Pinpoint the cell where the given text exists, returning its (x, y) midpoint coordinate. 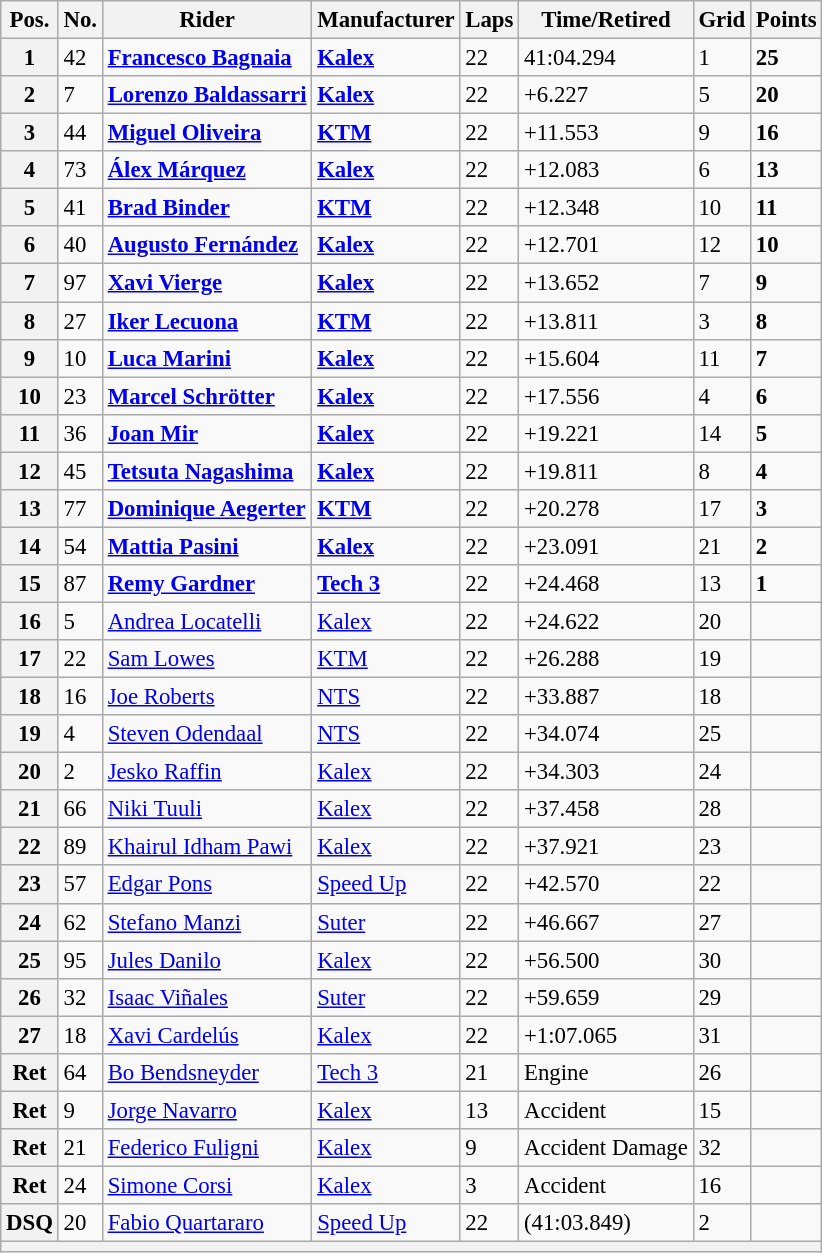
66 (80, 809)
31 (722, 1035)
Khairul Idham Pawi (207, 847)
Accident Damage (606, 1148)
30 (722, 960)
Remy Gardner (207, 584)
Andrea Locatelli (207, 621)
41 (80, 208)
Niki Tuuli (207, 809)
36 (80, 433)
87 (80, 584)
+59.659 (606, 997)
Points (786, 20)
41:04.294 (606, 58)
Mattia Pasini (207, 546)
Time/Retired (606, 20)
+24.622 (606, 621)
Xavi Cardelús (207, 1035)
Brad Binder (207, 208)
Luca Marini (207, 358)
Federico Fuligni (207, 1148)
Joan Mir (207, 433)
No. (80, 20)
+12.083 (606, 170)
+15.604 (606, 358)
Lorenzo Baldassarri (207, 95)
+12.701 (606, 245)
Edgar Pons (207, 885)
Engine (606, 1073)
Bo Bendsneyder (207, 1073)
Iker Lecuona (207, 321)
Miguel Oliveira (207, 133)
89 (80, 847)
Jorge Navarro (207, 1110)
Dominique Aegerter (207, 509)
Stefano Manzi (207, 922)
Fabio Quartararo (207, 1223)
Sam Lowes (207, 659)
62 (80, 922)
Joe Roberts (207, 697)
Pos. (30, 20)
Steven Odendaal (207, 734)
+19.221 (606, 433)
+33.887 (606, 697)
97 (80, 283)
+6.227 (606, 95)
+11.553 (606, 133)
DSQ (30, 1223)
45 (80, 471)
+34.074 (606, 734)
+26.288 (606, 659)
Tetsuta Nagashima (207, 471)
+34.303 (606, 772)
64 (80, 1073)
+19.811 (606, 471)
+46.667 (606, 922)
(41:03.849) (606, 1223)
Jesko Raffin (207, 772)
+37.458 (606, 809)
77 (80, 509)
+42.570 (606, 885)
40 (80, 245)
Xavi Vierge (207, 283)
+1:07.065 (606, 1035)
Rider (207, 20)
Simone Corsi (207, 1185)
+37.921 (606, 847)
+13.652 (606, 283)
Isaac Viñales (207, 997)
Jules Danilo (207, 960)
+13.811 (606, 321)
54 (80, 546)
Grid (722, 20)
+12.348 (606, 208)
Álex Márquez (207, 170)
42 (80, 58)
+23.091 (606, 546)
95 (80, 960)
44 (80, 133)
Augusto Fernández (207, 245)
57 (80, 885)
Laps (490, 20)
+56.500 (606, 960)
+24.468 (606, 584)
+17.556 (606, 396)
Francesco Bagnaia (207, 58)
Manufacturer (386, 20)
Marcel Schrötter (207, 396)
28 (722, 809)
73 (80, 170)
+20.278 (606, 509)
29 (722, 997)
